Return [X, Y] of the center of cell containing provided text 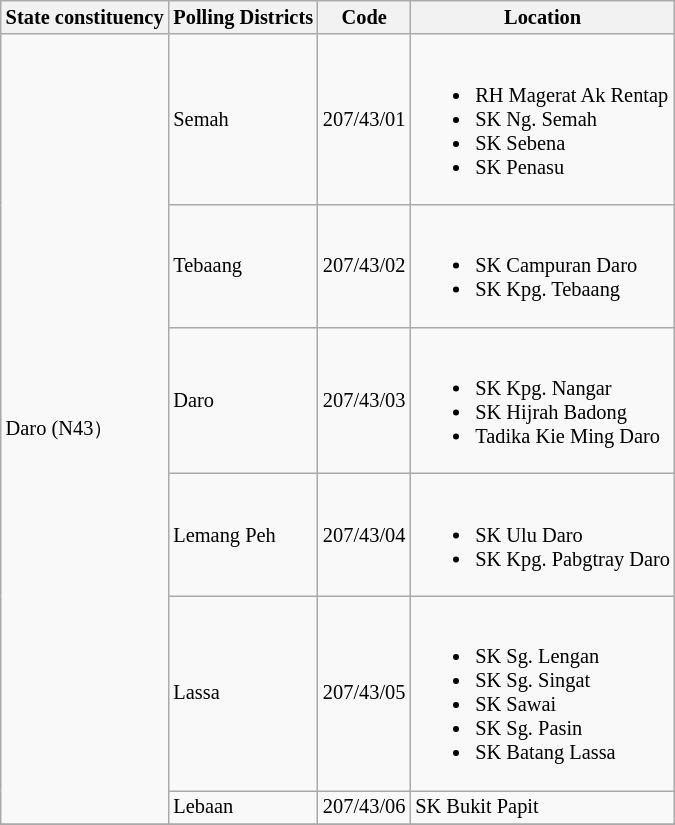
207/43/05 [364, 693]
SK Ulu DaroSK Kpg. Pabgtray Daro [542, 534]
Lassa [243, 693]
207/43/04 [364, 534]
Location [542, 17]
Lebaan [243, 807]
Daro [243, 400]
207/43/01 [364, 119]
Semah [243, 119]
SK Sg. LenganSK Sg. SingatSK SawaiSK Sg. PasinSK Batang Lassa [542, 693]
SK Kpg. NangarSK Hijrah BadongTadika Kie Ming Daro [542, 400]
Tebaang [243, 265]
Daro (N43） [85, 429]
Code [364, 17]
RH Magerat Ak RentapSK Ng. SemahSK SebenaSK Penasu [542, 119]
Lemang Peh [243, 534]
SK Bukit Papit [542, 807]
SK Campuran DaroSK Kpg. Tebaang [542, 265]
207/43/02 [364, 265]
207/43/03 [364, 400]
State constituency [85, 17]
Polling Districts [243, 17]
207/43/06 [364, 807]
